Determine the [X, Y] coordinate at the center of the cell enclosing the given text.  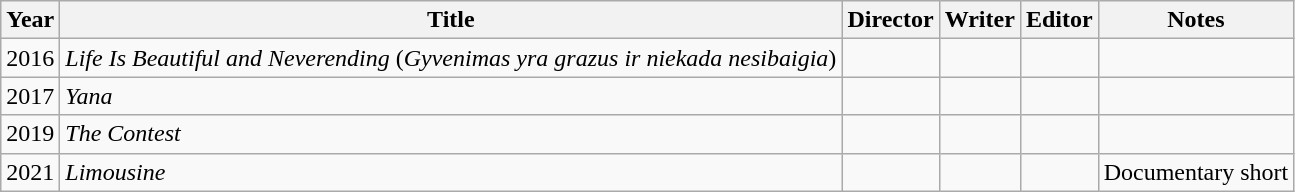
Editor [1059, 20]
Director [890, 20]
Yana [451, 96]
2021 [30, 172]
The Contest [451, 134]
Title [451, 20]
Documentary short [1196, 172]
Limousine [451, 172]
Writer [980, 20]
2016 [30, 58]
Year [30, 20]
Notes [1196, 20]
2019 [30, 134]
2017 [30, 96]
Life Is Beautiful and Neverending (Gyvenimas yra grazus ir niekada nesibaigia) [451, 58]
